For the text-containing cell, return its midpoint in (x, y) coordinate format. 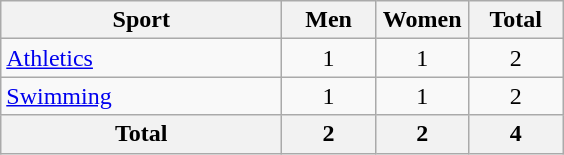
Men (329, 20)
Athletics (142, 58)
Women (422, 20)
4 (516, 134)
Swimming (142, 96)
Sport (142, 20)
